Pinpoint the cell where the given text exists, returning its [X, Y] midpoint coordinate. 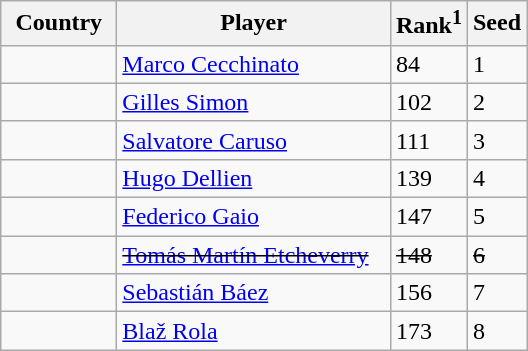
Rank1 [428, 24]
7 [496, 293]
84 [428, 64]
3 [496, 140]
147 [428, 217]
8 [496, 331]
173 [428, 331]
Hugo Dellien [254, 178]
Country [59, 24]
1 [496, 64]
Gilles Simon [254, 102]
4 [496, 178]
139 [428, 178]
111 [428, 140]
Blaž Rola [254, 331]
Tomás Martín Etcheverry [254, 255]
Seed [496, 24]
6 [496, 255]
5 [496, 217]
Player [254, 24]
156 [428, 293]
Marco Cecchinato [254, 64]
2 [496, 102]
148 [428, 255]
Federico Gaio [254, 217]
Sebastián Báez [254, 293]
102 [428, 102]
Salvatore Caruso [254, 140]
